Capture the cell that displays the provided text and extract its [x, y] central coordinate. 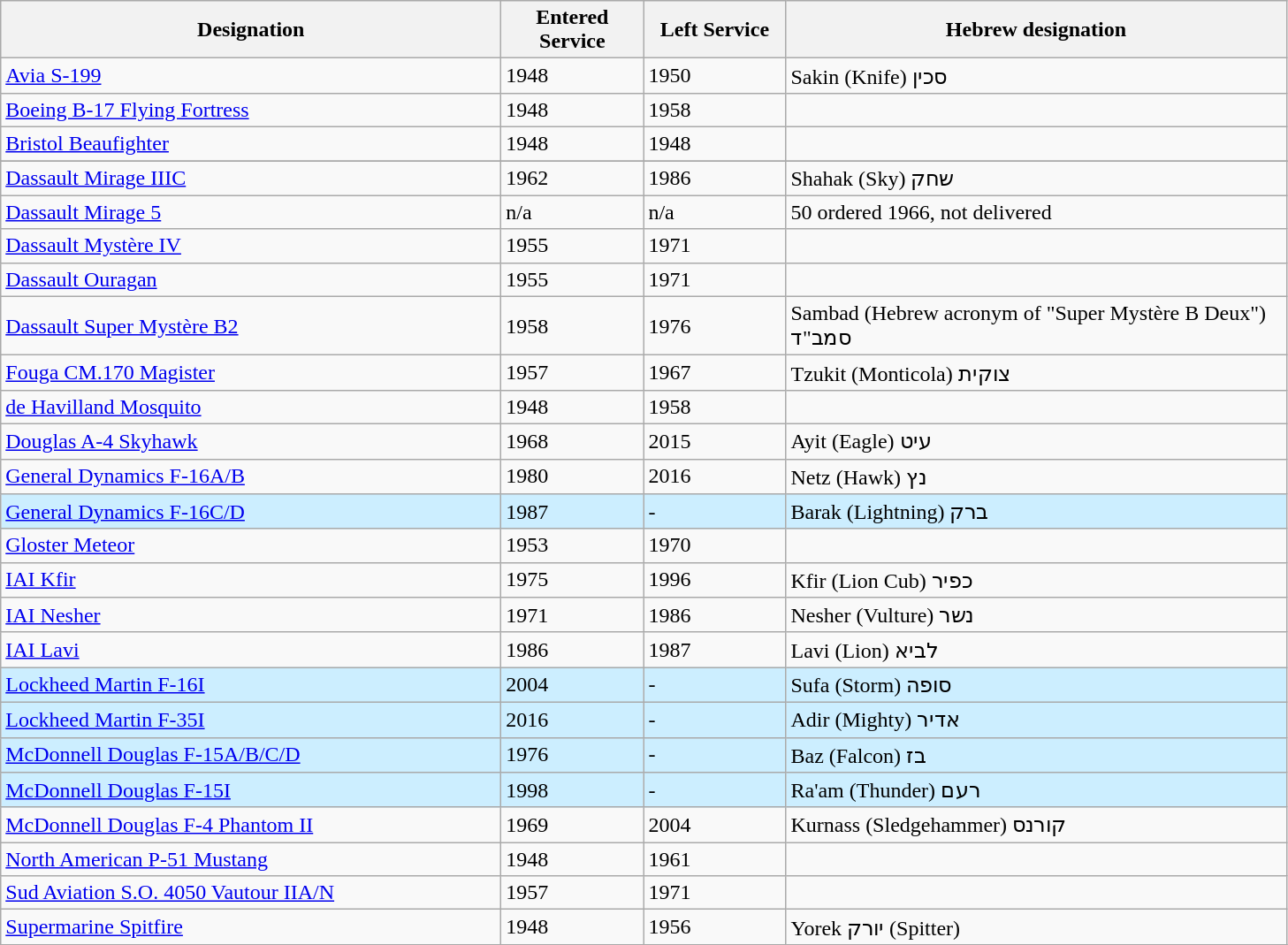
North American P-51 Mustang [251, 859]
IAI Lavi [251, 650]
Supermarine Spitfire [251, 927]
Left Service [714, 30]
1969 [573, 825]
1996 [714, 580]
50 ordered 1966, not delivered [1036, 212]
Sufa (Storm) סופה [1036, 685]
Dassault Ouragan [251, 279]
Dassault Super Mystère B2 [251, 325]
Fouga CM.170 Magister [251, 373]
1953 [573, 545]
IAI Nesher [251, 615]
1970 [714, 545]
Avia S-199 [251, 76]
1962 [573, 179]
1956 [714, 927]
Lockheed Martin F-16I [251, 685]
Nesher (Vulture) נשר [1036, 615]
Douglas A-4 Skyhawk [251, 441]
Sakin (Knife) סכין [1036, 76]
McDonnell Douglas F-4 Phantom II [251, 825]
Barak (Lightning) ברק [1036, 512]
Adir (Mighty) אדיר [1036, 720]
1961 [714, 859]
McDonnell Douglas F-15I [251, 790]
1980 [573, 476]
1950 [714, 76]
Sambad (Hebrew acronym of "Super Mystère B Deux") סמב"ד [1036, 325]
Entered Service [573, 30]
1998 [573, 790]
Designation [251, 30]
1968 [573, 441]
General Dynamics F-16A/B [251, 476]
Tzukit (Monticola) צוקית [1036, 373]
Bristol Beaufighter [251, 143]
Shahak (Sky) שחק [1036, 179]
Boeing B-17 Flying Fortress [251, 110]
Baz (Falcon) בז [1036, 755]
IAI Kfir [251, 580]
Gloster Meteor [251, 545]
Netz (Hawk) נץ [1036, 476]
Dassault Mirage IIIC [251, 179]
Lockheed Martin F-35I [251, 720]
1975 [573, 580]
Lavi (Lion) לביא [1036, 650]
Yorek יורק (Spitter) [1036, 927]
General Dynamics F-16C/D [251, 512]
1967 [714, 373]
Dassault Mystère IV [251, 246]
2015 [714, 441]
Ra'am (Thunder) רעם [1036, 790]
McDonnell Douglas F-15A/B/C/D [251, 755]
Kfir (Lion Cub) כפיר [1036, 580]
de Havilland Mosquito [251, 407]
Hebrew designation [1036, 30]
Ayit (Eagle) עיט [1036, 441]
Sud Aviation S.O. 4050 Vautour IIA/N [251, 893]
Dassault Mirage 5 [251, 212]
Kurnass (Sledgehammer) קורנס [1036, 825]
